For the text-containing cell, return its midpoint in (X, Y) coordinate format. 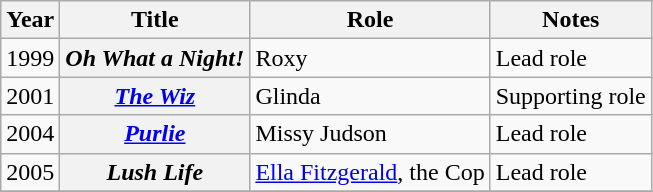
Notes (570, 20)
Missy Judson (370, 134)
Title (155, 20)
1999 (30, 58)
The Wiz (155, 96)
Ella Fitzgerald, the Cop (370, 172)
2004 (30, 134)
Year (30, 20)
Supporting role (570, 96)
Roxy (370, 58)
2005 (30, 172)
2001 (30, 96)
Glinda (370, 96)
Role (370, 20)
Purlie (155, 134)
Oh What a Night! (155, 58)
Lush Life (155, 172)
